Determine the (X, Y) coordinate at the center of the cell enclosing the given text.  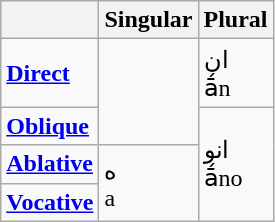
ان ā́n (236, 73)
Plural (236, 20)
Oblique (50, 126)
Singular (148, 20)
Ablative (50, 164)
هa (148, 183)
Direct (50, 73)
Vocative (50, 202)
انوā́no (236, 164)
